Find where the given text appears and provide that cell's center as [x, y] coordinate. 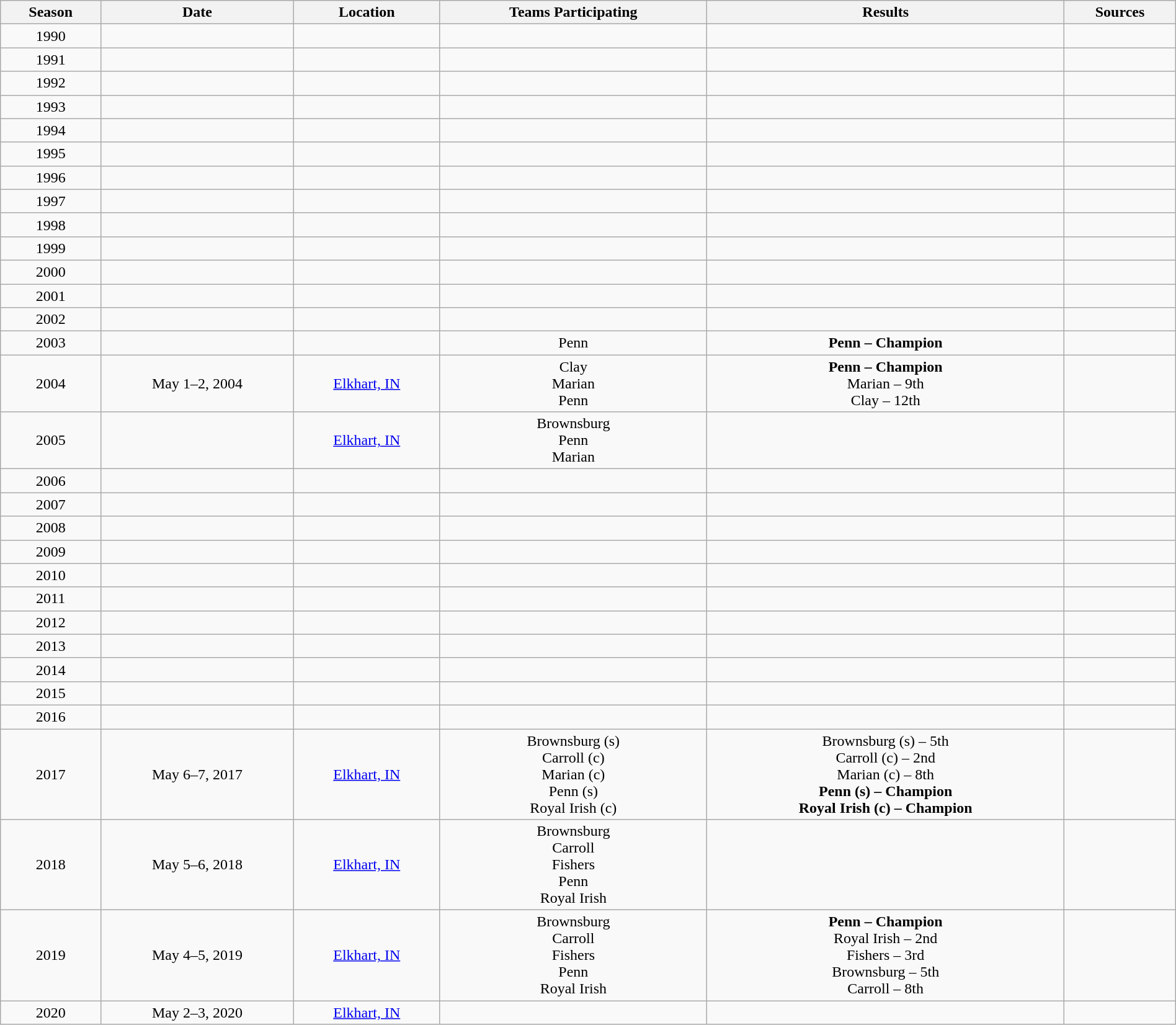
2004 [51, 383]
1996 [51, 177]
Penn – ChampionMarian – 9thClay – 12th [886, 383]
Penn – Champion [886, 343]
2020 [51, 1013]
May 4–5, 2019 [197, 956]
Penn – ChampionRoyal Irish – 2ndFishers – 3rdBrownsburg – 5thCarroll – 8th [886, 956]
2012 [51, 622]
2000 [51, 272]
2018 [51, 865]
Date [197, 12]
2009 [51, 552]
2011 [51, 599]
1990 [51, 36]
2007 [51, 504]
2002 [51, 320]
May 6–7, 2017 [197, 774]
1999 [51, 248]
2003 [51, 343]
2014 [51, 669]
1997 [51, 201]
2001 [51, 296]
Location [367, 12]
May 1–2, 2004 [197, 383]
Brownsburg (s) – 5thCarroll (c) – 2ndMarian (c) – 8thPenn (s) – ChampionRoyal Irish (c) – Champion [886, 774]
Teams Participating [573, 12]
BrownsburgPennMarian [573, 441]
1993 [51, 107]
1998 [51, 225]
1992 [51, 83]
2005 [51, 441]
ClayMarianPenn [573, 383]
2008 [51, 528]
2017 [51, 774]
2006 [51, 481]
Penn [573, 343]
Brownsburg (s)Carroll (c)Marian (c)Penn (s)Royal Irish (c) [573, 774]
1994 [51, 130]
2019 [51, 956]
1995 [51, 154]
2015 [51, 693]
Results [886, 12]
Sources [1120, 12]
1991 [51, 60]
2010 [51, 575]
Season [51, 12]
2013 [51, 646]
May 5–6, 2018 [197, 865]
2016 [51, 717]
May 2–3, 2020 [197, 1013]
